Locate the cell with the specified text and output its (X, Y) center coordinate. 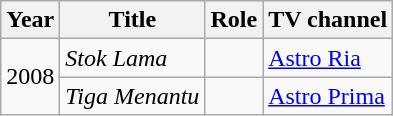
Astro Ria (328, 58)
Title (132, 20)
Stok Lama (132, 58)
Year (30, 20)
TV channel (328, 20)
Tiga Menantu (132, 96)
Role (234, 20)
Astro Prima (328, 96)
2008 (30, 77)
